Output the (x, y) coordinate of the center of the cell containing the given text.  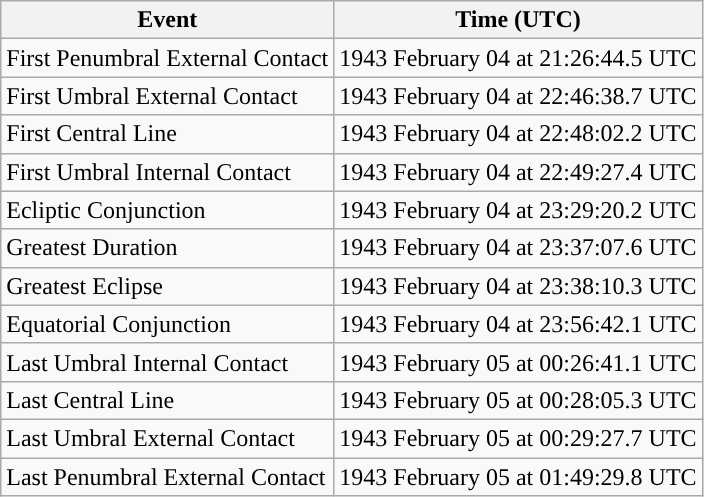
1943 February 04 at 21:26:44.5 UTC (518, 58)
Ecliptic Conjunction (168, 210)
1943 February 04 at 23:38:10.3 UTC (518, 286)
Event (168, 20)
First Umbral Internal Contact (168, 172)
Last Central Line (168, 400)
1943 February 05 at 00:26:41.1 UTC (518, 362)
1943 February 05 at 00:28:05.3 UTC (518, 400)
Last Umbral External Contact (168, 438)
Time (UTC) (518, 20)
Equatorial Conjunction (168, 324)
1943 February 05 at 00:29:27.7 UTC (518, 438)
Last Penumbral External Contact (168, 477)
Greatest Eclipse (168, 286)
First Central Line (168, 134)
1943 February 04 at 23:29:20.2 UTC (518, 210)
1943 February 04 at 22:49:27.4 UTC (518, 172)
Last Umbral Internal Contact (168, 362)
1943 February 04 at 22:46:38.7 UTC (518, 96)
1943 February 04 at 23:56:42.1 UTC (518, 324)
First Umbral External Contact (168, 96)
First Penumbral External Contact (168, 58)
1943 February 05 at 01:49:29.8 UTC (518, 477)
1943 February 04 at 23:37:07.6 UTC (518, 248)
1943 February 04 at 22:48:02.2 UTC (518, 134)
Greatest Duration (168, 248)
